Scan for the cell matching the given text and deliver its [X, Y] coordinate at center. 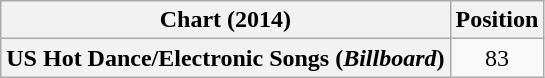
Chart (2014) [226, 20]
US Hot Dance/Electronic Songs (Billboard) [226, 58]
83 [497, 58]
Position [497, 20]
